Provide the [X, Y] coordinate of the cell's center where the given text is located.  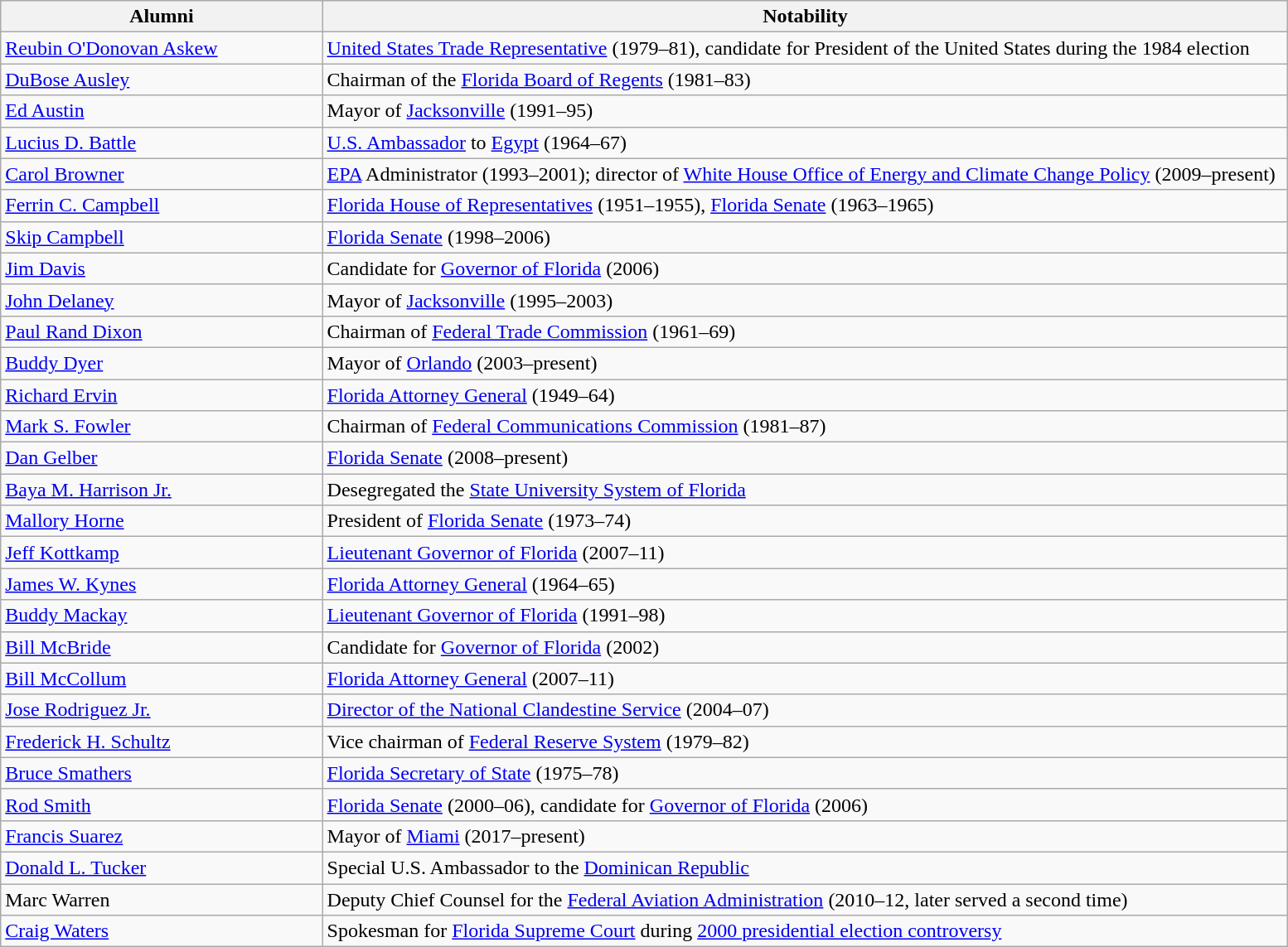
Dan Gelber [162, 458]
Special U.S. Ambassador to the Dominican Republic [806, 867]
Buddy Mackay [162, 616]
Mark S. Fowler [162, 427]
Chairman of Federal Trade Commission (1961–69) [806, 331]
Bruce Smathers [162, 773]
Florida Attorney General (1949–64) [806, 395]
Rod Smith [162, 804]
Ed Austin [162, 111]
Mayor of Orlando (2003–present) [806, 363]
DuBose Ausley [162, 80]
Bill McCollum [162, 679]
Jeff Kottkamp [162, 553]
Florida Senate (2000–06), candidate for Governor of Florida (2006) [806, 804]
Craig Waters [162, 931]
Paul Rand Dixon [162, 331]
Florida Attorney General (1964–65) [806, 584]
Carol Browner [162, 174]
James W. Kynes [162, 584]
Florida Attorney General (2007–11) [806, 679]
Marc Warren [162, 899]
Ferrin C. Campbell [162, 205]
Florida Senate (1998–2006) [806, 237]
Desegregated the State University System of Florida [806, 490]
Candidate for Governor of Florida (2002) [806, 647]
Director of the National Clandestine Service (2004–07) [806, 710]
Florida Secretary of State (1975–78) [806, 773]
Mayor of Jacksonville (1995–2003) [806, 300]
Bill McBride [162, 647]
Reubin O'Donovan Askew [162, 48]
EPA Administrator (1993–2001); director of White House Office of Energy and Climate Change Policy (2009–present) [806, 174]
Buddy Dyer [162, 363]
Skip Campbell [162, 237]
Vice chairman of Federal Reserve System (1979–82) [806, 742]
Florida Senate (2008–present) [806, 458]
Florida House of Representatives (1951–1955), Florida Senate (1963–1965) [806, 205]
Lucius D. Battle [162, 143]
Jose Rodriguez Jr. [162, 710]
Candidate for Governor of Florida (2006) [806, 268]
United States Trade Representative (1979–81), candidate for President of the United States during the 1984 election [806, 48]
Alumni [162, 17]
Spokesman for Florida Supreme Court during 2000 presidential election controversy [806, 931]
Lieutenant Governor of Florida (2007–11) [806, 553]
Jim Davis [162, 268]
President of Florida Senate (1973–74) [806, 521]
Mayor of Jacksonville (1991–95) [806, 111]
U.S. Ambassador to Egypt (1964–67) [806, 143]
John Delaney [162, 300]
Notability [806, 17]
Lieutenant Governor of Florida (1991–98) [806, 616]
Chairman of Federal Communications Commission (1981–87) [806, 427]
Frederick H. Schultz [162, 742]
Mayor of Miami (2017–present) [806, 836]
Francis Suarez [162, 836]
Chairman of the Florida Board of Regents (1981–83) [806, 80]
Deputy Chief Counsel for the Federal Aviation Administration (2010–12, later served a second time) [806, 899]
Donald L. Tucker [162, 867]
Mallory Horne [162, 521]
Richard Ervin [162, 395]
Baya M. Harrison Jr. [162, 490]
